Return the (x, y) coordinate for the center point of the cell that contains the specified text.  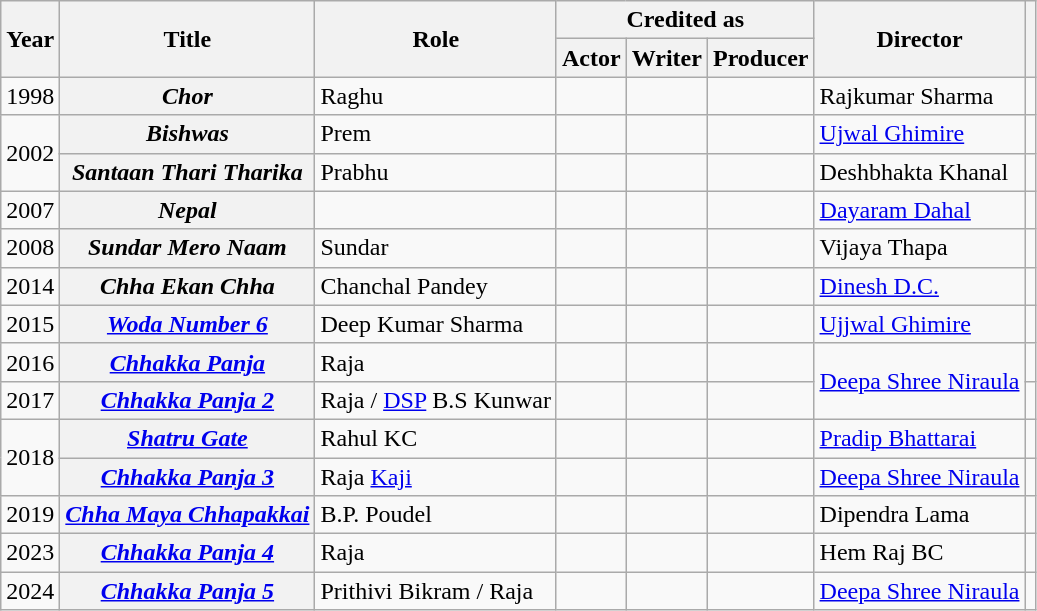
2002 (30, 153)
Title (188, 39)
Deep Kumar Sharma (436, 324)
Raghu (436, 96)
2023 (30, 553)
Chha Maya Chhapakkai (188, 515)
Dinesh D.C. (920, 286)
2007 (30, 210)
2019 (30, 515)
Actor (591, 58)
Pradip Bhattarai (920, 438)
Producer (760, 58)
Credited as (685, 20)
Writer (666, 58)
Chanchal Pandey (436, 286)
Santaan Thari Tharika (188, 172)
Prem (436, 134)
Chhakka Panja 4 (188, 553)
Shatru Gate (188, 438)
Ujjwal Ghimire (920, 324)
Prithivi Bikram / Raja (436, 591)
Woda Number 6 (188, 324)
Rajkumar Sharma (920, 96)
Prabhu (436, 172)
2024 (30, 591)
2016 (30, 362)
Sundar Mero Naam (188, 248)
Deshbhakta Khanal (920, 172)
2018 (30, 457)
Chhakka Panja 3 (188, 477)
2008 (30, 248)
Ujwal Ghimire (920, 134)
Chhakka Panja 5 (188, 591)
Bishwas (188, 134)
Dipendra Lama (920, 515)
Nepal (188, 210)
B.P. Poudel (436, 515)
Role (436, 39)
1998 (30, 96)
2014 (30, 286)
Director (920, 39)
Chha Ekan Chha (188, 286)
Hem Raj BC (920, 553)
Chhakka Panja 2 (188, 400)
Year (30, 39)
Chhakka Panja (188, 362)
Raja Kaji (436, 477)
Sundar (436, 248)
2017 (30, 400)
Vijaya Thapa (920, 248)
Rahul KC (436, 438)
Chor (188, 96)
2015 (30, 324)
Dayaram Dahal (920, 210)
Raja / DSP B.S Kunwar (436, 400)
